Determine the (x, y) coordinate at the center of the cell enclosing the given text.  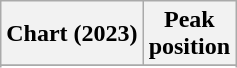
Peakposition (189, 34)
Chart (2023) (72, 34)
